Output the (X, Y) coordinate of the center of the cell containing the given text.  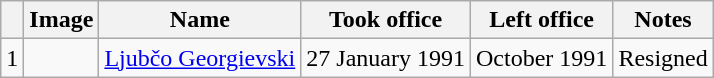
Name (200, 20)
Left office (541, 20)
Took office (386, 20)
Image (62, 20)
Ljubčo Georgievski (200, 58)
October 1991 (541, 58)
Notes (663, 20)
1 (12, 58)
Resigned (663, 58)
27 January 1991 (386, 58)
